Return the [X, Y] coordinate for the center point of the cell that contains the specified text.  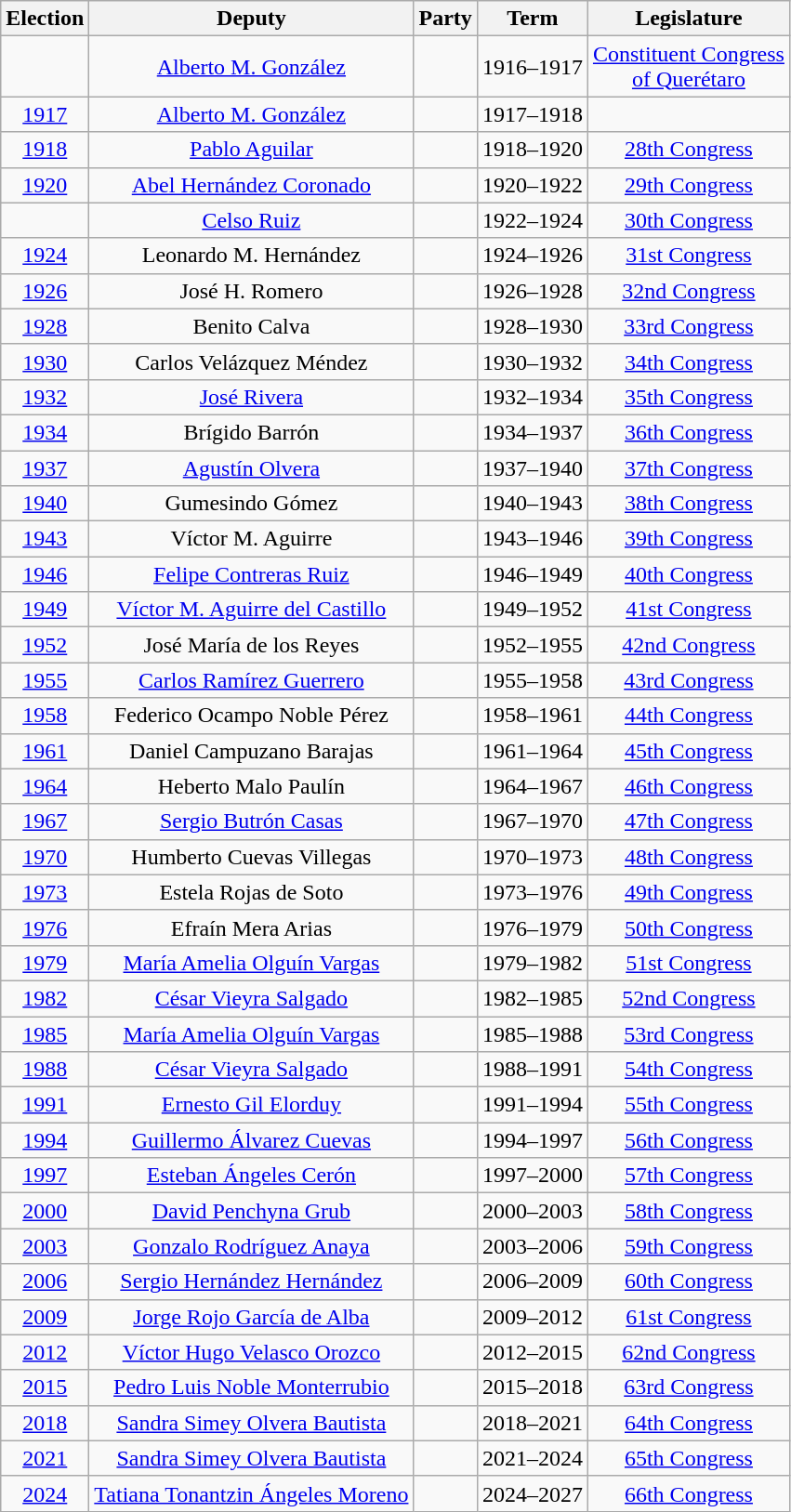
38th Congress [688, 504]
Pablo Aguilar [251, 150]
36th Congress [688, 432]
Estela Rojas de Soto [251, 892]
1967–1970 [532, 822]
2009–2012 [532, 1317]
1973 [45, 892]
1922–1924 [532, 220]
1961 [45, 751]
1967 [45, 822]
Víctor Hugo Velasco Orozco [251, 1352]
2021 [45, 1458]
1930 [45, 362]
1952 [45, 645]
1934 [45, 432]
2000–2003 [532, 1211]
40th Congress [688, 574]
Party [445, 19]
2024 [45, 1493]
1955 [45, 680]
2024–2027 [532, 1493]
Guillermo Álvarez Cuevas [251, 1140]
1994 [45, 1140]
1920–1922 [532, 185]
1958–1961 [532, 716]
1920 [45, 185]
32nd Congress [688, 291]
1979 [45, 963]
1946 [45, 574]
Gonzalo Rodríguez Anaya [251, 1246]
1988–1991 [532, 1070]
Deputy [251, 19]
2012 [45, 1352]
1932 [45, 397]
52nd Congress [688, 998]
45th Congress [688, 751]
1937 [45, 467]
Leonardo M. Hernández [251, 256]
José María de los Reyes [251, 645]
1982–1985 [532, 998]
1924 [45, 256]
1949 [45, 610]
37th Congress [688, 467]
Constituent Congressof Querétaro [688, 67]
57th Congress [688, 1176]
66th Congress [688, 1493]
1964 [45, 786]
Sergio Butrón Casas [251, 822]
Humberto Cuevas Villegas [251, 857]
2009 [45, 1317]
1928–1930 [532, 326]
1961–1964 [532, 751]
2021–2024 [532, 1458]
64th Congress [688, 1423]
1943–1946 [532, 539]
1940 [45, 504]
Heberto Malo Paulín [251, 786]
1988 [45, 1070]
1926–1928 [532, 291]
1928 [45, 326]
2015 [45, 1387]
1918–1920 [532, 150]
Carlos Ramírez Guerrero [251, 680]
1924–1926 [532, 256]
1937–1940 [532, 467]
61st Congress [688, 1317]
Carlos Velázquez Méndez [251, 362]
Efraín Mera Arias [251, 927]
Pedro Luis Noble Monterrubio [251, 1387]
39th Congress [688, 539]
José Rivera [251, 397]
1940–1943 [532, 504]
1997–2000 [532, 1176]
28th Congress [688, 150]
2018 [45, 1423]
Jorge Rojo García de Alba [251, 1317]
1926 [45, 291]
1997 [45, 1176]
1916–1917 [532, 67]
1955–1958 [532, 680]
Legislature [688, 19]
29th Congress [688, 185]
33rd Congress [688, 326]
63rd Congress [688, 1387]
Ernesto Gil Elorduy [251, 1105]
1943 [45, 539]
1994–1997 [532, 1140]
1958 [45, 716]
65th Congress [688, 1458]
30th Congress [688, 220]
2003–2006 [532, 1246]
62nd Congress [688, 1352]
1932–1934 [532, 397]
Agustín Olvera [251, 467]
1917–1918 [532, 114]
Daniel Campuzano Barajas [251, 751]
49th Congress [688, 892]
56th Congress [688, 1140]
Term [532, 19]
1934–1937 [532, 432]
1985–1988 [532, 1034]
1964–1967 [532, 786]
34th Congress [688, 362]
1970–1973 [532, 857]
Víctor M. Aguirre del Castillo [251, 610]
59th Congress [688, 1246]
José H. Romero [251, 291]
Benito Calva [251, 326]
46th Congress [688, 786]
2018–2021 [532, 1423]
2012–2015 [532, 1352]
1976–1979 [532, 927]
42nd Congress [688, 645]
1976 [45, 927]
Brígido Barrón [251, 432]
1985 [45, 1034]
1970 [45, 857]
43rd Congress [688, 680]
41st Congress [688, 610]
David Penchyna Grub [251, 1211]
1946–1949 [532, 574]
48th Congress [688, 857]
1930–1932 [532, 362]
Celso Ruiz [251, 220]
Sergio Hernández Hernández [251, 1282]
44th Congress [688, 716]
Víctor M. Aguirre [251, 539]
31st Congress [688, 256]
2003 [45, 1246]
Abel Hernández Coronado [251, 185]
50th Congress [688, 927]
53rd Congress [688, 1034]
1979–1982 [532, 963]
51st Congress [688, 963]
35th Congress [688, 397]
2000 [45, 1211]
58th Congress [688, 1211]
1917 [45, 114]
Election [45, 19]
Tatiana Tonantzin Ángeles Moreno [251, 1493]
2006–2009 [532, 1282]
1918 [45, 150]
2015–2018 [532, 1387]
1952–1955 [532, 645]
Gumesindo Gómez [251, 504]
1973–1976 [532, 892]
1949–1952 [532, 610]
60th Congress [688, 1282]
1991–1994 [532, 1105]
1982 [45, 998]
1991 [45, 1105]
Felipe Contreras Ruiz [251, 574]
55th Congress [688, 1105]
Federico Ocampo Noble Pérez [251, 716]
Esteban Ángeles Cerón [251, 1176]
54th Congress [688, 1070]
2006 [45, 1282]
47th Congress [688, 822]
